Return the (X, Y) coordinate for the center point of the cell that contains the specified text.  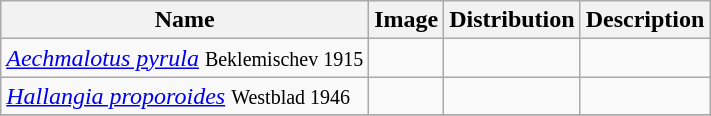
Distribution (512, 20)
Image (406, 20)
Hallangia proporoides Westblad 1946 (185, 96)
Name (185, 20)
Description (645, 20)
Aechmalotus pyrula Beklemischev 1915 (185, 58)
